Locate the cell with the specified text and output its (x, y) center coordinate. 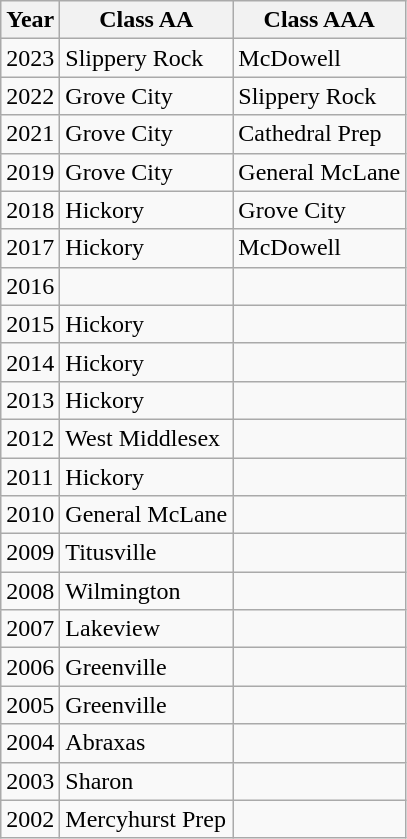
Wilmington (146, 591)
West Middlesex (146, 438)
2014 (30, 362)
Abraxas (146, 743)
Cathedral Prep (320, 134)
2013 (30, 400)
Class AAA (320, 20)
2015 (30, 324)
2018 (30, 210)
Titusville (146, 553)
2003 (30, 781)
2021 (30, 134)
2012 (30, 438)
2011 (30, 477)
2019 (30, 172)
Mercyhurst Prep (146, 819)
2017 (30, 248)
2010 (30, 515)
2002 (30, 819)
2009 (30, 553)
2022 (30, 96)
Lakeview (146, 629)
2023 (30, 58)
2008 (30, 591)
Sharon (146, 781)
2004 (30, 743)
2016 (30, 286)
2007 (30, 629)
2005 (30, 705)
Year (30, 20)
Class AA (146, 20)
2006 (30, 667)
